Search for the cell housing the specified text and yield its (X, Y) center coordinate. 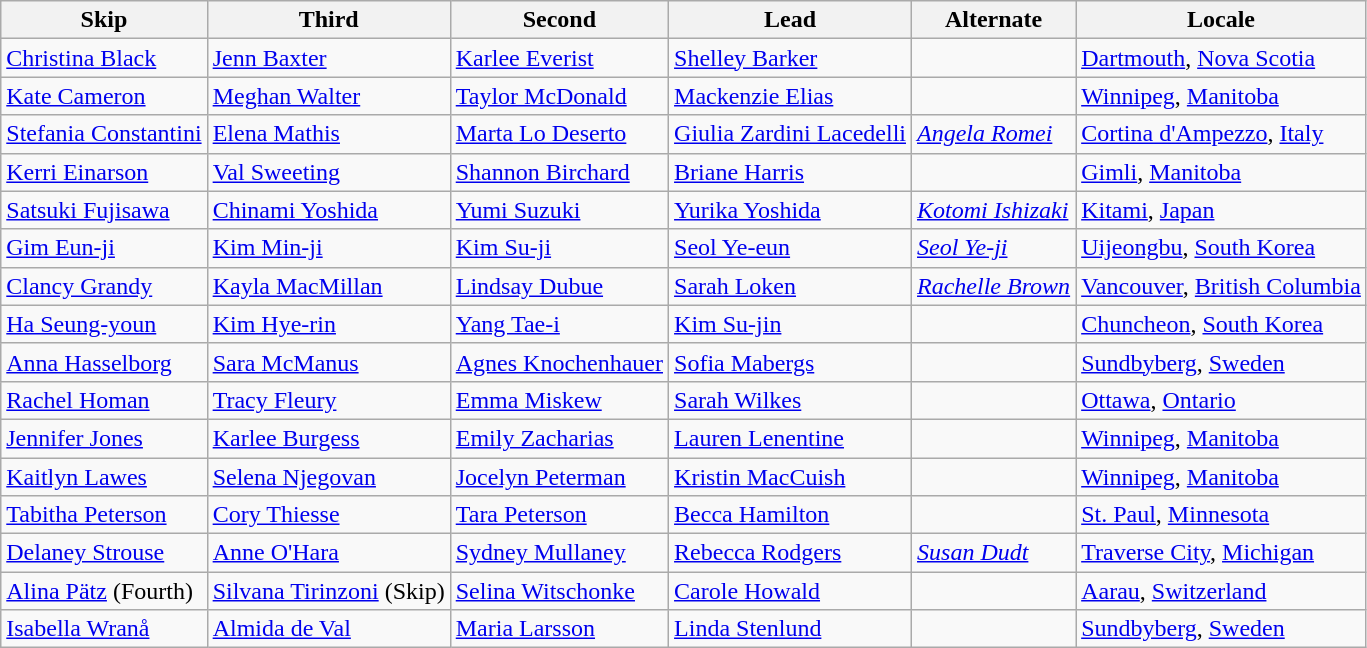
Giulia Zardini Lacedelli (790, 134)
Silvana Tirinzoni (Skip) (328, 591)
Third (328, 20)
Clancy Grandy (104, 286)
Kotomi Ishizaki (994, 210)
Kitami, Japan (1222, 210)
Tara Peterson (559, 515)
Rachel Homan (104, 400)
Chinami Yoshida (328, 210)
St. Paul, Minnesota (1222, 515)
Gim Eun-ji (104, 248)
Stefania Constantini (104, 134)
Emma Miskew (559, 400)
Vancouver, British Columbia (1222, 286)
Rachelle Brown (994, 286)
Kim Su-ji (559, 248)
Kim Su-jin (790, 324)
Meghan Walter (328, 96)
Agnes Knochenhauer (559, 362)
Tracy Fleury (328, 400)
Karlee Burgess (328, 438)
Rebecca Rodgers (790, 553)
Sarah Loken (790, 286)
Cory Thiesse (328, 515)
Dartmouth, Nova Scotia (1222, 58)
Cortina d'Ampezzo, Italy (1222, 134)
Locale (1222, 20)
Kim Min-ji (328, 248)
Val Sweeting (328, 172)
Shelley Barker (790, 58)
Jenn Baxter (328, 58)
Shannon Birchard (559, 172)
Alternate (994, 20)
Lindsay Dubue (559, 286)
Anna Hasselborg (104, 362)
Seol Ye-eun (790, 248)
Mackenzie Elias (790, 96)
Uijeongbu, South Korea (1222, 248)
Christina Black (104, 58)
Marta Lo Deserto (559, 134)
Satsuki Fujisawa (104, 210)
Yumi Suzuki (559, 210)
Kate Cameron (104, 96)
Kristin MacCuish (790, 477)
Jocelyn Peterman (559, 477)
Angela Romei (994, 134)
Selena Njegovan (328, 477)
Kayla MacMillan (328, 286)
Lauren Lenentine (790, 438)
Tabitha Peterson (104, 515)
Jennifer Jones (104, 438)
Seol Ye-ji (994, 248)
Lead (790, 20)
Aarau, Switzerland (1222, 591)
Sara McManus (328, 362)
Becca Hamilton (790, 515)
Sofia Mabergs (790, 362)
Kim Hye-rin (328, 324)
Sarah Wilkes (790, 400)
Delaney Strouse (104, 553)
Yang Tae-i (559, 324)
Maria Larsson (559, 629)
Sydney Mullaney (559, 553)
Briane Harris (790, 172)
Kerri Einarson (104, 172)
Karlee Everist (559, 58)
Kaitlyn Lawes (104, 477)
Skip (104, 20)
Ottawa, Ontario (1222, 400)
Isabella Wranå (104, 629)
Susan Dudt (994, 553)
Ha Seung-youn (104, 324)
Almida de Val (328, 629)
Taylor McDonald (559, 96)
Anne O'Hara (328, 553)
Traverse City, Michigan (1222, 553)
Carole Howald (790, 591)
Gimli, Manitoba (1222, 172)
Yurika Yoshida (790, 210)
Emily Zacharias (559, 438)
Second (559, 20)
Linda Stenlund (790, 629)
Elena Mathis (328, 134)
Chuncheon, South Korea (1222, 324)
Alina Pätz (Fourth) (104, 591)
Selina Witschonke (559, 591)
